Scan for the cell matching the given text and deliver its (X, Y) coordinate at center. 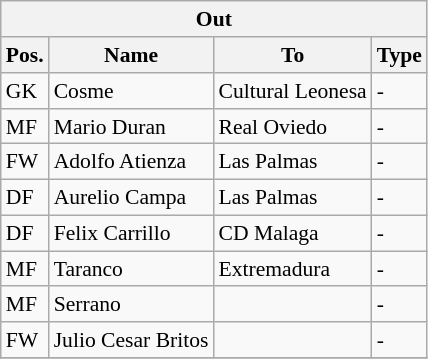
Cultural Leonesa (292, 91)
Aurelio Campa (132, 197)
To (292, 55)
Cosme (132, 91)
Felix Carrillo (132, 233)
Mario Duran (132, 126)
Extremadura (292, 269)
Julio Cesar Britos (132, 340)
Out (214, 19)
Adolfo Atienza (132, 162)
Pos. (25, 55)
Type (400, 55)
Name (132, 55)
Serrano (132, 304)
GK (25, 91)
Taranco (132, 269)
CD Malaga (292, 233)
Real Oviedo (292, 126)
